From the cell containing the given text, extract its center point as (X, Y) coordinate. 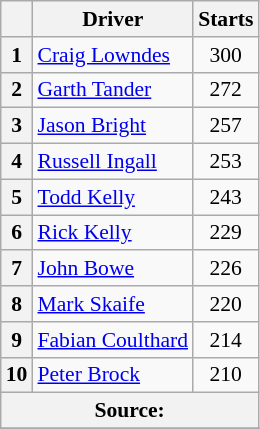
Source: (130, 411)
300 (226, 55)
5 (17, 197)
Garth Tander (112, 90)
Jason Bright (112, 126)
7 (17, 269)
8 (17, 304)
3 (17, 126)
Driver (112, 19)
272 (226, 90)
Craig Lowndes (112, 55)
Mark Skaife (112, 304)
9 (17, 340)
6 (17, 233)
257 (226, 126)
220 (226, 304)
2 (17, 90)
10 (17, 375)
John Bowe (112, 269)
Russell Ingall (112, 162)
1 (17, 55)
243 (226, 197)
226 (226, 269)
4 (17, 162)
214 (226, 340)
229 (226, 233)
Fabian Coulthard (112, 340)
Rick Kelly (112, 233)
253 (226, 162)
Peter Brock (112, 375)
Todd Kelly (112, 197)
Starts (226, 19)
210 (226, 375)
